Scan for the cell matching the given text and deliver its (X, Y) coordinate at center. 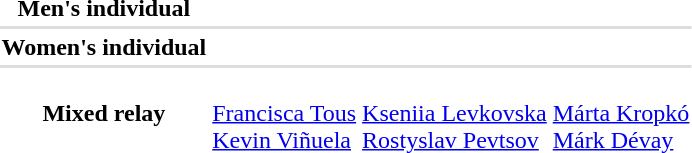
Women's individual (104, 47)
